Scan for the cell matching the given text and deliver its [X, Y] coordinate at center. 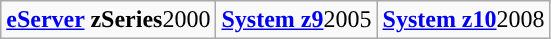
eServer zSeries2000 [108, 20]
System z92005 [296, 20]
System z102008 [464, 20]
